Extract the [x, y] coordinate from the center of the cell holding the provided text.  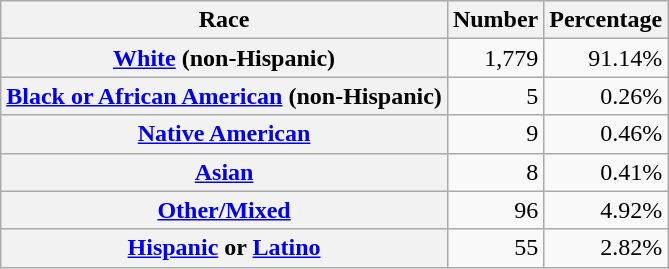
0.41% [606, 172]
Other/Mixed [224, 210]
91.14% [606, 58]
Asian [224, 172]
8 [495, 172]
Native American [224, 134]
Percentage [606, 20]
Number [495, 20]
2.82% [606, 248]
White (non-Hispanic) [224, 58]
0.46% [606, 134]
0.26% [606, 96]
55 [495, 248]
9 [495, 134]
Hispanic or Latino [224, 248]
96 [495, 210]
Black or African American (non-Hispanic) [224, 96]
1,779 [495, 58]
Race [224, 20]
5 [495, 96]
4.92% [606, 210]
